Identify which cell holds the provided text, then report its [x, y] central coordinate. 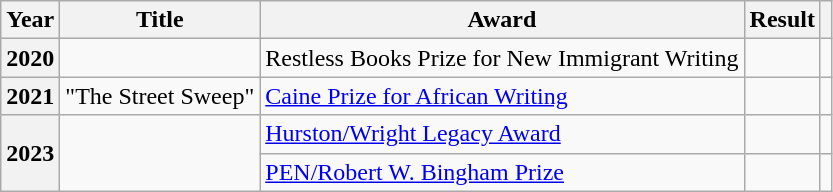
Hurston/Wright Legacy Award [502, 134]
2023 [30, 153]
Title [160, 20]
Result [782, 20]
Year [30, 20]
Restless Books Prize for New Immigrant Writing [502, 58]
Award [502, 20]
Caine Prize for African Writing [502, 96]
2021 [30, 96]
"The Street Sweep" [160, 96]
PEN/Robert W. Bingham Prize [502, 172]
2020 [30, 58]
